Search for the cell housing the specified text and yield its (x, y) center coordinate. 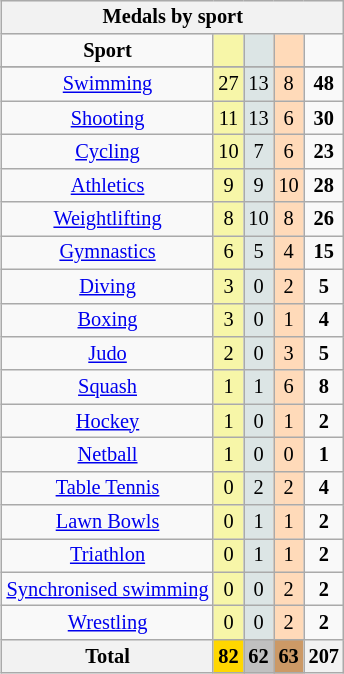
11 (228, 118)
82 (228, 657)
26 (324, 219)
63 (289, 657)
Hockey (108, 421)
30 (324, 118)
207 (324, 657)
Total (108, 657)
Synchronised swimming (108, 589)
Netball (108, 455)
Lawn Bowls (108, 522)
Shooting (108, 118)
Athletics (108, 185)
Boxing (108, 320)
Weightlifting (108, 219)
Sport (108, 51)
27 (228, 84)
Swimming (108, 84)
Diving (108, 286)
Cycling (108, 152)
Squash (108, 387)
Wrestling (108, 623)
Medals by sport (173, 17)
Gymnastics (108, 253)
62 (259, 657)
Triathlon (108, 556)
Judo (108, 354)
28 (324, 185)
48 (324, 84)
7 (259, 152)
Table Tennis (108, 488)
23 (324, 152)
15 (324, 253)
